Provide the (X, Y) coordinate of the cell's center where the given text is located.  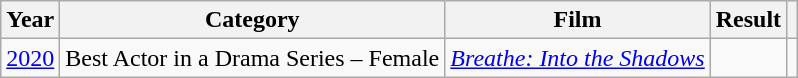
Film (578, 20)
Breathe: Into the Shadows (578, 58)
2020 (30, 58)
Best Actor in a Drama Series – Female (252, 58)
Category (252, 20)
Result (748, 20)
Year (30, 20)
